For the text-containing cell, return its midpoint in [X, Y] coordinate format. 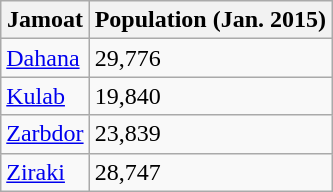
Population (Jan. 2015) [210, 20]
Kulab [45, 96]
Zarbdor [45, 134]
29,776 [210, 58]
19,840 [210, 96]
Jamoat [45, 20]
Dahana [45, 58]
23,839 [210, 134]
28,747 [210, 172]
Ziraki [45, 172]
